Identify which cell holds the provided text, then report its (X, Y) central coordinate. 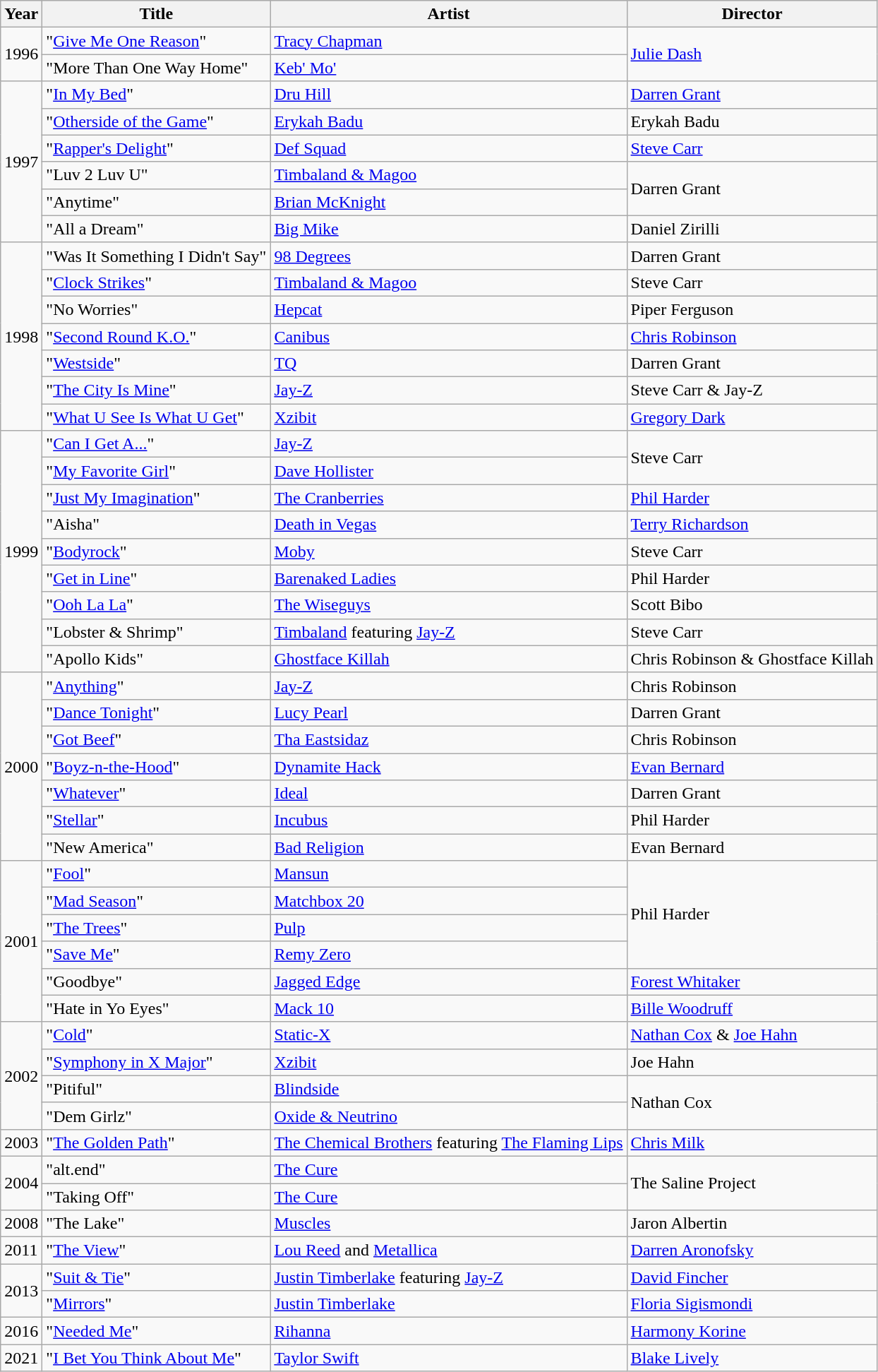
"Otherside of the Game" (157, 121)
Brian McKnight (449, 202)
2000 (21, 766)
Blake Lively (752, 1358)
"Suit & Tie" (157, 1277)
Joe Hahn (752, 1062)
Canibus (449, 337)
Harmony Korine (752, 1331)
2008 (21, 1224)
"The Trees" (157, 928)
"Save Me" (157, 955)
Hepcat (449, 309)
Nathan Cox & Joe Hahn (752, 1035)
2011 (21, 1251)
The Saline Project (752, 1183)
Muscles (449, 1224)
Jagged Edge (449, 982)
"Bodyrock" (157, 551)
"What U See Is What U Get" (157, 417)
"alt.end" (157, 1169)
"Clock Strikes" (157, 282)
"The Golden Path" (157, 1143)
Title (157, 14)
2001 (21, 941)
"The Lake" (157, 1224)
Tracy Chapman (449, 41)
98 Degrees (449, 256)
"Goodbye" (157, 982)
2021 (21, 1358)
David Fincher (752, 1277)
Terry Richardson (752, 525)
Ideal (449, 794)
1998 (21, 336)
"Apollo Kids" (157, 659)
"New America" (157, 847)
"Rapper's Delight" (157, 148)
"Symphony in X Major" (157, 1062)
Scott Bibo (752, 605)
"Stellar" (157, 821)
Remy Zero (449, 955)
Dru Hill (449, 95)
Keb' Mo' (449, 68)
1996 (21, 54)
"Give Me One Reason" (157, 41)
"Ooh La La" (157, 605)
Static-X (449, 1035)
Moby (449, 551)
"Taking Off" (157, 1197)
"Anytime" (157, 202)
Taylor Swift (449, 1358)
Barenaked Ladies (449, 578)
"Fool" (157, 874)
Floria Sigismondi (752, 1304)
"Dem Girlz" (157, 1116)
"All a Dream" (157, 229)
Tha Eastsidaz (449, 739)
Blindside (449, 1089)
2003 (21, 1143)
"Whatever" (157, 794)
"Anything" (157, 686)
Lucy Pearl (449, 712)
"My Favorite Girl" (157, 471)
"In My Bed" (157, 95)
Rihanna (449, 1331)
"Pitiful" (157, 1089)
Death in Vegas (449, 525)
"The View" (157, 1251)
"Get in Line" (157, 578)
Justin Timberlake (449, 1304)
Forest Whitaker (752, 982)
"Dance Tonight" (157, 712)
2013 (21, 1291)
Chris Milk (752, 1143)
Darren Aronofsky (752, 1251)
Dynamite Hack (449, 766)
Nathan Cox (752, 1102)
"Westside" (157, 364)
"Was It Something I Didn't Say" (157, 256)
1999 (21, 552)
2004 (21, 1183)
Piper Ferguson (752, 309)
"Second Round K.O." (157, 337)
Def Squad (449, 148)
Incubus (449, 821)
"Lobster & Shrimp" (157, 632)
"Cold" (157, 1035)
Dave Hollister (449, 471)
"Boyz-n-the-Hood" (157, 766)
Daniel Zirilli (752, 229)
The Wiseguys (449, 605)
1997 (21, 162)
Artist (449, 14)
Chris Robinson & Ghostface Killah (752, 659)
Year (21, 14)
Lou Reed and Metallica (449, 1251)
Director (752, 14)
"Got Beef" (157, 739)
Justin Timberlake featuring Jay-Z (449, 1277)
Jaron Albertin (752, 1224)
"More Than One Way Home" (157, 68)
Timbaland featuring Jay-Z (449, 632)
Pulp (449, 928)
Oxide & Neutrino (449, 1116)
Matchbox 20 (449, 901)
Big Mike (449, 229)
"The City Is Mine" (157, 390)
Gregory Dark (752, 417)
2016 (21, 1331)
"Hate in Yo Eyes" (157, 1008)
The Chemical Brothers featuring The Flaming Lips (449, 1143)
Bad Religion (449, 847)
"I Bet You Think About Me" (157, 1358)
TQ (449, 364)
"No Worries" (157, 309)
The Cranberries (449, 498)
"Needed Me" (157, 1331)
Mansun (449, 874)
Julie Dash (752, 54)
2002 (21, 1075)
"Luv 2 Luv U" (157, 175)
"Mirrors" (157, 1304)
Bille Woodruff (752, 1008)
Ghostface Killah (449, 659)
"Mad Season" (157, 901)
"Can I Get A..." (157, 444)
Mack 10 (449, 1008)
"Just My Imagination" (157, 498)
"Aisha" (157, 525)
Steve Carr & Jay-Z (752, 390)
